Return (X, Y) of the center of cell containing provided text 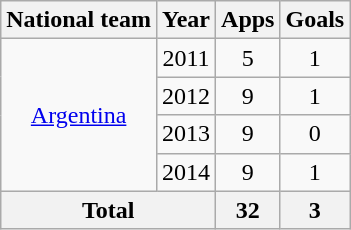
2011 (186, 58)
0 (315, 134)
Total (108, 210)
National team (79, 20)
5 (248, 58)
3 (315, 210)
32 (248, 210)
Apps (248, 20)
Goals (315, 20)
Argentina (79, 115)
2013 (186, 134)
2012 (186, 96)
Year (186, 20)
2014 (186, 172)
